Determine the [X, Y] coordinate at the center of the cell enclosing the given text.  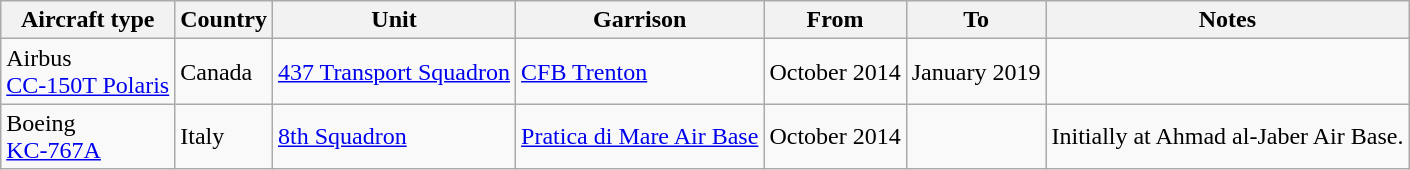
Canada [224, 72]
January 2019 [976, 72]
Aircraft type [88, 20]
AirbusCC-150T Polaris [88, 72]
Notes [1228, 20]
From [835, 20]
Garrison [640, 20]
Country [224, 20]
Initially at Ahmad al-Jaber Air Base. [1228, 136]
CFB Trenton [640, 72]
Unit [394, 20]
To [976, 20]
8th Squadron [394, 136]
Pratica di Mare Air Base [640, 136]
437 Transport Squadron [394, 72]
Italy [224, 136]
BoeingKC-767A [88, 136]
